Search for the cell housing the specified text and yield its (x, y) center coordinate. 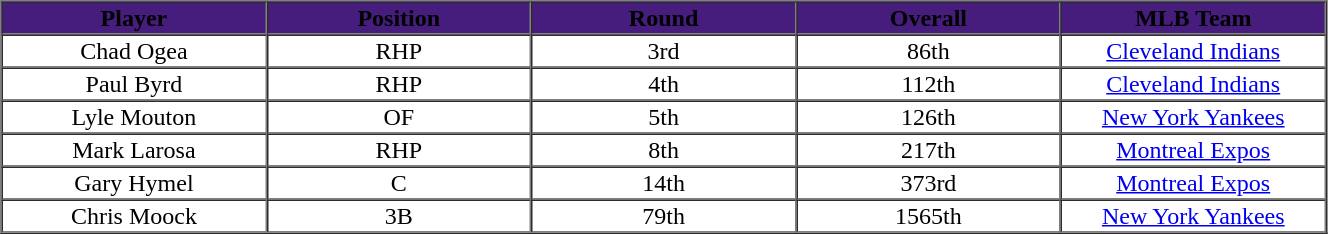
Chad Ogea (134, 50)
373rd (928, 182)
Position (398, 18)
Lyle Mouton (134, 116)
C (398, 182)
126th (928, 116)
4th (664, 84)
14th (664, 182)
Mark Larosa (134, 150)
3rd (664, 50)
Paul Byrd (134, 84)
79th (664, 216)
MLB Team (1194, 18)
1565th (928, 216)
86th (928, 50)
Chris Moock (134, 216)
8th (664, 150)
OF (398, 116)
112th (928, 84)
Overall (928, 18)
217th (928, 150)
Player (134, 18)
Round (664, 18)
5th (664, 116)
3B (398, 216)
Gary Hymel (134, 182)
